Find where the given text appears and provide that cell's center as [x, y] coordinate. 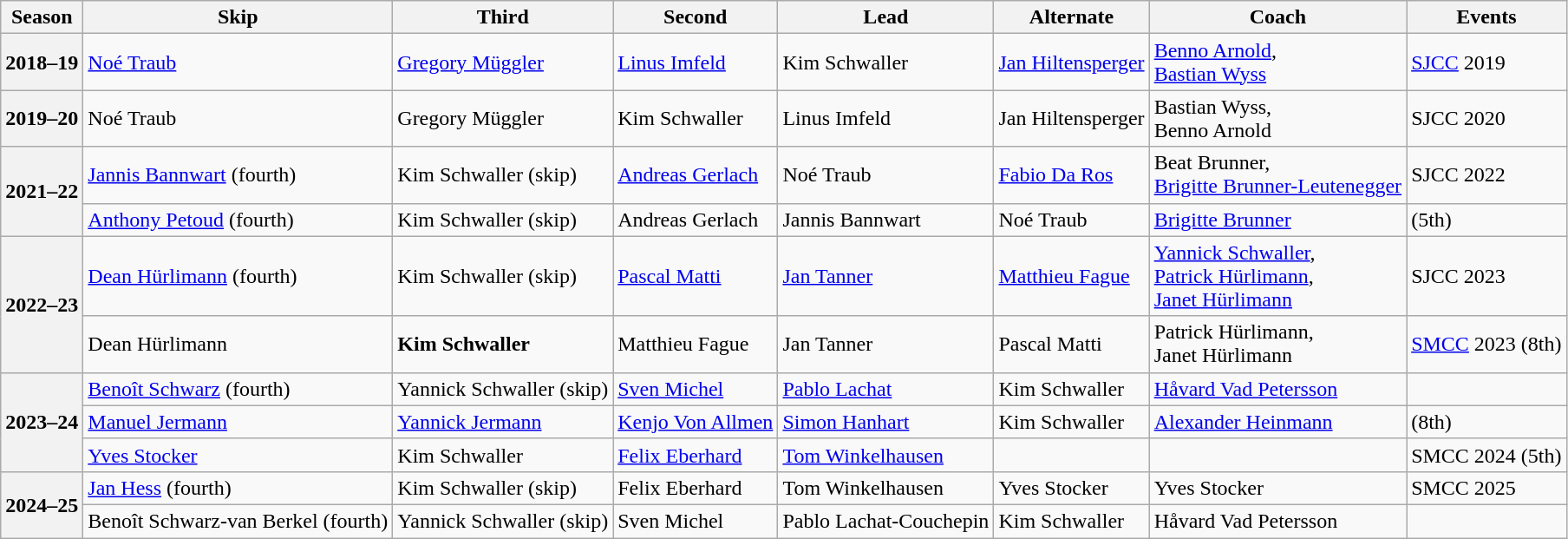
(5th) [1486, 220]
Beat Brunner,Brigitte Brunner-Leutenegger [1277, 175]
Dean Hürlimann (fourth) [238, 276]
Jannis Bannwart [886, 220]
SMCC 2023 (8th) [1486, 344]
Skip [238, 17]
Coach [1277, 17]
2018–19 [42, 62]
Brigitte Brunner [1277, 220]
SJCC 2023 [1486, 276]
2021–22 [42, 191]
SJCC 2022 [1486, 175]
Dean Hürlimann [238, 344]
Kenjo Von Allmen [696, 422]
Third [503, 17]
Benno Arnold,Bastian Wyss [1277, 62]
Jan Hess (fourth) [238, 488]
SJCC 2020 [1486, 118]
Season [42, 17]
(8th) [1486, 422]
Manuel Jermann [238, 422]
2023–24 [42, 422]
Events [1486, 17]
Simon Hanhart [886, 422]
Bastian Wyss,Benno Arnold [1277, 118]
Patrick Hürlimann,Janet Hürlimann [1277, 344]
2024–25 [42, 504]
SMCC 2025 [1486, 488]
Fabio Da Ros [1072, 175]
Second [696, 17]
2019–20 [42, 118]
Benoît Schwarz (fourth) [238, 389]
Alternate [1072, 17]
2022–23 [42, 304]
Jannis Bannwart (fourth) [238, 175]
SJCC 2019 [1486, 62]
Anthony Petoud (fourth) [238, 220]
Benoît Schwarz-van Berkel (fourth) [238, 521]
Pablo Lachat [886, 389]
Alexander Heinmann [1277, 422]
Yannick Jermann [503, 422]
Yannick Schwaller,Patrick Hürlimann,Janet Hürlimann [1277, 276]
SMCC 2024 (5th) [1486, 455]
Lead [886, 17]
Pablo Lachat-Couchepin [886, 521]
